Find where the given text appears and provide that cell's center as [X, Y] coordinate. 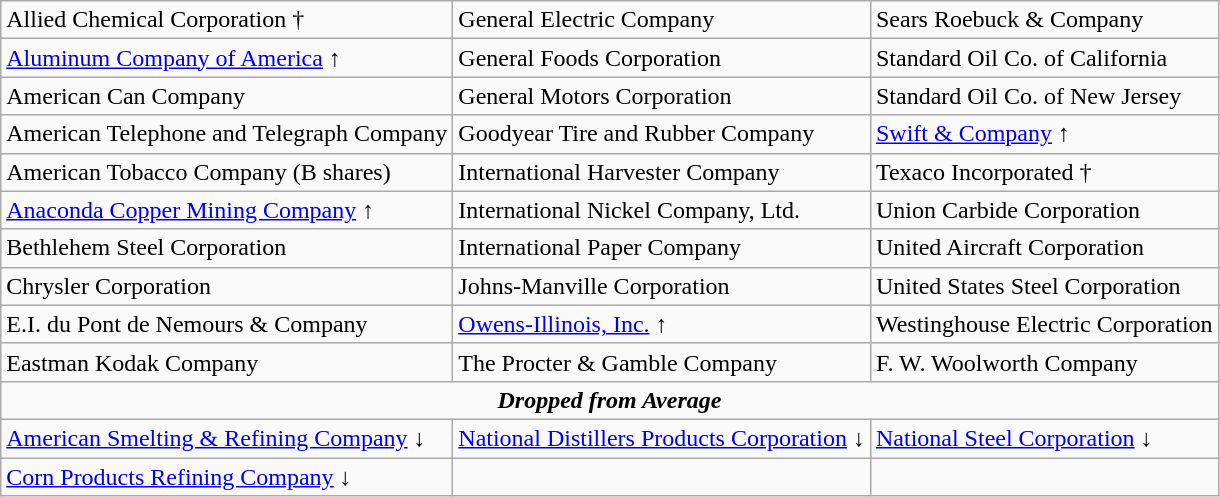
National Distillers Products Corporation ↓ [662, 438]
Dropped from Average [610, 400]
Standard Oil Co. of New Jersey [1044, 96]
Swift & Company ↑ [1044, 134]
Johns-Manville Corporation [662, 286]
E.I. du Pont de Nemours & Company [227, 324]
Standard Oil Co. of California [1044, 58]
Union Carbide Corporation [1044, 210]
United Aircraft Corporation [1044, 248]
International Nickel Company, Ltd. [662, 210]
Bethlehem Steel Corporation [227, 248]
General Foods Corporation [662, 58]
American Telephone and Telegraph Company [227, 134]
International Paper Company [662, 248]
Owens-Illinois, Inc. ↑ [662, 324]
American Smelting & Refining Company ↓ [227, 438]
F. W. Woolworth Company [1044, 362]
Corn Products Refining Company ↓ [227, 477]
Texaco Incorporated † [1044, 172]
Allied Chemical Corporation † [227, 20]
General Electric Company [662, 20]
American Can Company [227, 96]
Eastman Kodak Company [227, 362]
General Motors Corporation [662, 96]
Anaconda Copper Mining Company ↑ [227, 210]
Goodyear Tire and Rubber Company [662, 134]
International Harvester Company [662, 172]
National Steel Corporation ↓ [1044, 438]
Aluminum Company of America ↑ [227, 58]
United States Steel Corporation [1044, 286]
American Tobacco Company (B shares) [227, 172]
Chrysler Corporation [227, 286]
Sears Roebuck & Company [1044, 20]
Westinghouse Electric Corporation [1044, 324]
The Procter & Gamble Company [662, 362]
